From the cell containing the given text, extract its center point as (x, y) coordinate. 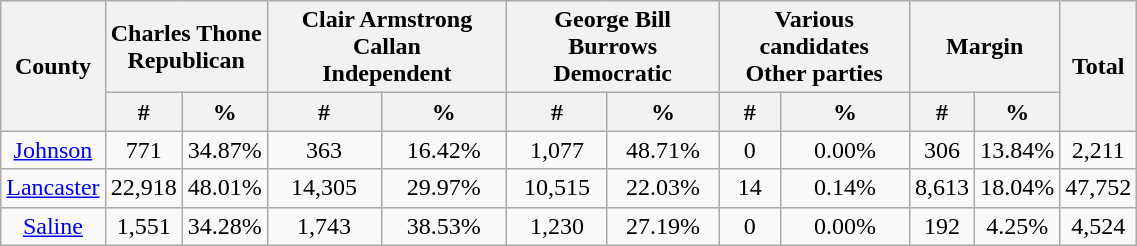
27.19% (662, 226)
County (53, 66)
48.01% (224, 188)
1,077 (558, 150)
13.84% (1018, 150)
34.28% (224, 226)
George Bill BurrowsDemocratic (613, 47)
10,515 (558, 188)
Total (1098, 66)
47,752 (1098, 188)
Various candidatesOther parties (814, 47)
1,551 (144, 226)
Margin (985, 47)
Clair Armstrong CallanIndependent (386, 47)
Lancaster (53, 188)
14 (750, 188)
1,743 (324, 226)
14,305 (324, 188)
192 (942, 226)
4.25% (1018, 226)
363 (324, 150)
Charles ThoneRepublican (186, 47)
18.04% (1018, 188)
Saline (53, 226)
22.03% (662, 188)
771 (144, 150)
22,918 (144, 188)
8,613 (942, 188)
34.87% (224, 150)
2,211 (1098, 150)
0.14% (846, 188)
4,524 (1098, 226)
38.53% (444, 226)
Johnson (53, 150)
16.42% (444, 150)
1,230 (558, 226)
29.97% (444, 188)
306 (942, 150)
48.71% (662, 150)
